Capture the cell that displays the provided text and extract its [X, Y] central coordinate. 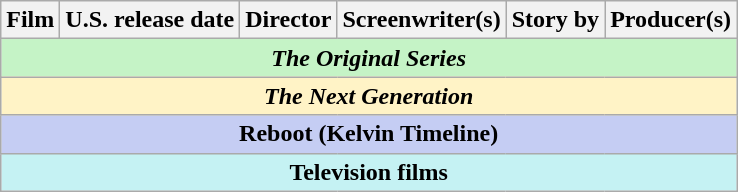
The Original Series [369, 58]
Producer(s) [671, 20]
Director [288, 20]
The Next Generation [369, 96]
Television films [369, 172]
Reboot (Kelvin Timeline) [369, 134]
Story by [555, 20]
Film [30, 20]
Screenwriter(s) [422, 20]
U.S. release date [150, 20]
